Find where the given text appears and provide that cell's center as [x, y] coordinate. 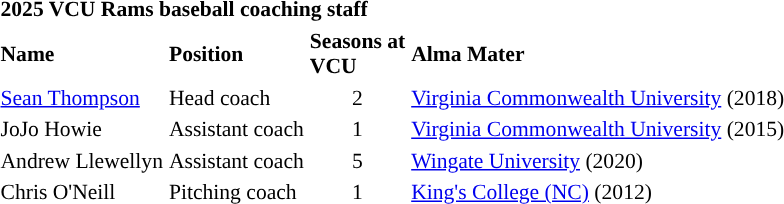
Position [236, 53]
1 [357, 129]
Seasons atVCU [357, 53]
5 [357, 160]
Head coach [236, 98]
2 [357, 98]
